Extract the [x, y] coordinate from the center of the cell holding the provided text.  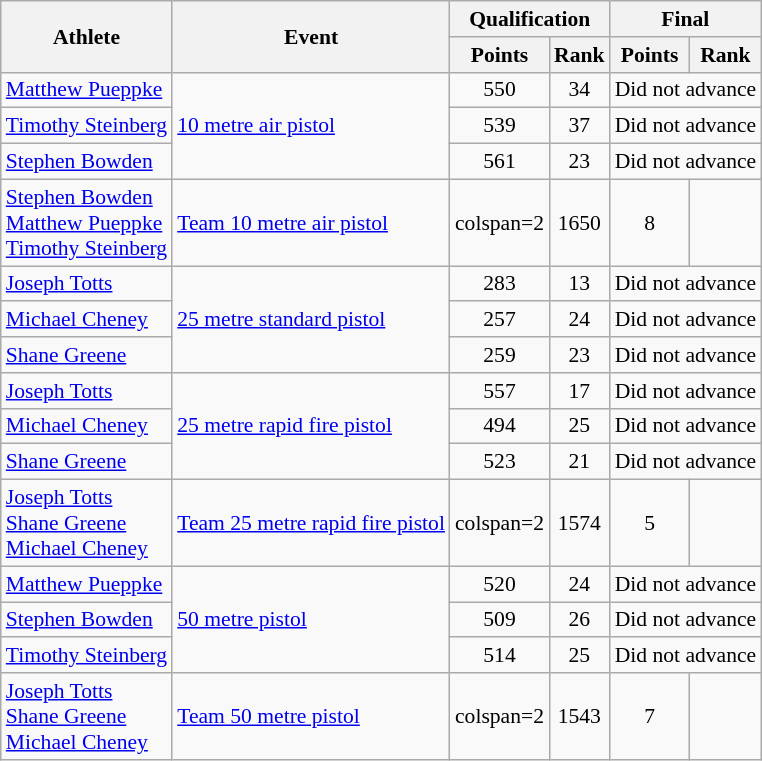
259 [500, 355]
50 metre pistol [311, 620]
7 [650, 716]
13 [580, 284]
Team 10 metre air pistol [311, 222]
Qualification [530, 19]
25 metre standard pistol [311, 320]
37 [580, 126]
523 [500, 462]
5 [650, 524]
25 metre rapid fire pistol [311, 426]
550 [500, 90]
509 [500, 620]
1543 [580, 716]
1650 [580, 222]
Final [686, 19]
Team 50 metre pistol [311, 716]
1574 [580, 524]
Stephen Bowden Matthew Pueppke Timothy Steinberg [86, 222]
257 [500, 320]
283 [500, 284]
514 [500, 656]
520 [500, 584]
557 [500, 391]
Team 25 metre rapid fire pistol [311, 524]
17 [580, 391]
Athlete [86, 36]
21 [580, 462]
8 [650, 222]
494 [500, 426]
26 [580, 620]
561 [500, 162]
Event [311, 36]
10 metre air pistol [311, 126]
34 [580, 90]
539 [500, 126]
